Scan for the cell matching the given text and deliver its [x, y] coordinate at center. 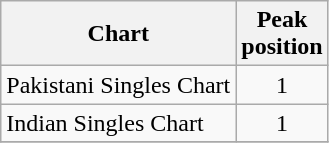
Peakposition [282, 34]
Chart [118, 34]
Pakistani Singles Chart [118, 85]
Indian Singles Chart [118, 123]
